Output the [X, Y] coordinate of the center of the cell containing the given text.  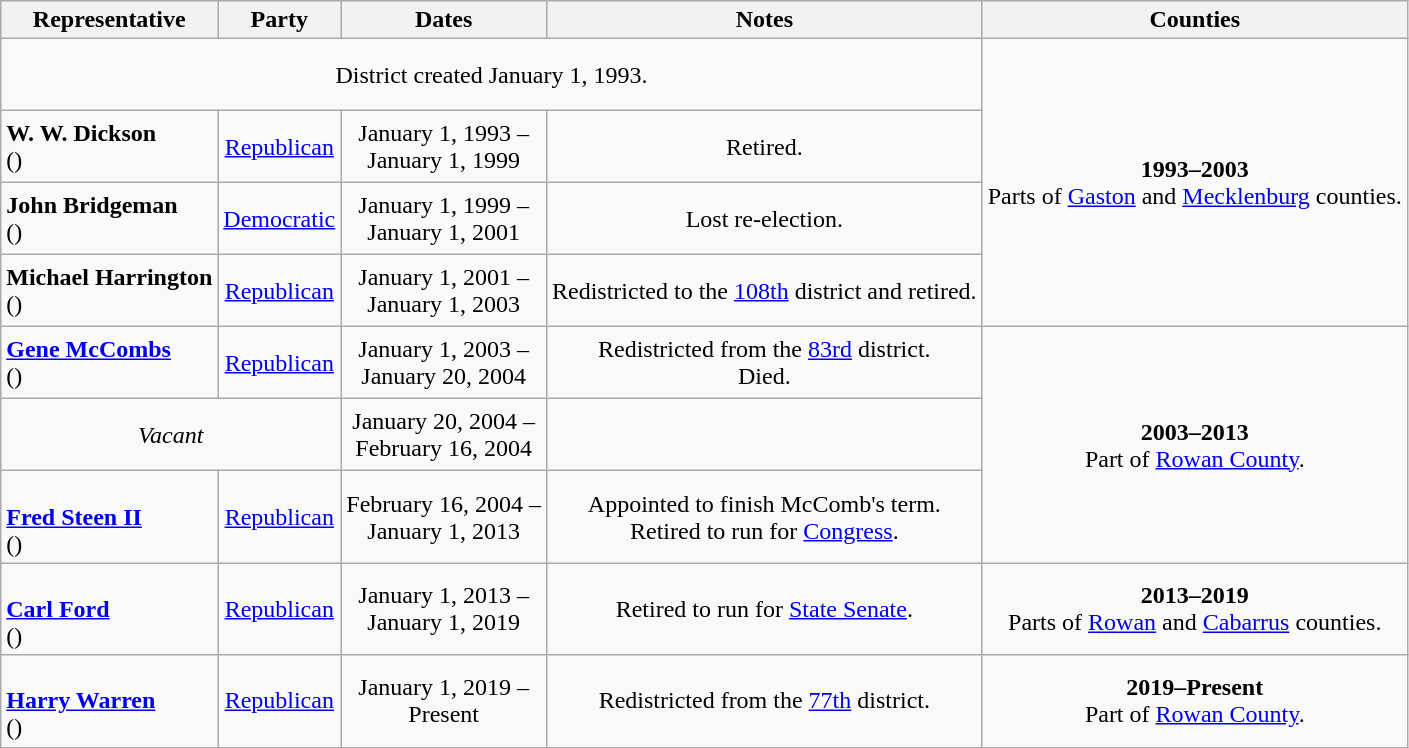
Redistricted from the 77th district. [764, 701]
John Bridgeman () [110, 219]
Michael Harrington() [110, 291]
1993–2003 Parts of Gaston and Mecklenburg counties. [1194, 183]
Party [280, 20]
Notes [764, 20]
Harry Warren() [110, 701]
2013–2019 Parts of Rowan and Cabarrus counties. [1194, 609]
February 16, 2004 – January 1, 2013 [444, 517]
January 1, 2003 – January 20, 2004 [444, 363]
January 1, 2019 – Present [444, 701]
Democratic [280, 219]
January 1, 1999 – January 1, 2001 [444, 219]
Redistricted from the 83rd district. Died. [764, 363]
District created January 1, 1993. [492, 75]
Redistricted to the 108th district and retired. [764, 291]
W. W. Dickson() [110, 147]
January 1, 2013 – January 1, 2019 [444, 609]
Appointed to finish McComb's term. Retired to run for Congress. [764, 517]
Vacant [171, 435]
Gene McCombs() [110, 363]
Carl Ford() [110, 609]
2003–2013 Part of Rowan County. [1194, 445]
Lost re-election. [764, 219]
2019–Present Part of Rowan County. [1194, 701]
Representative [110, 20]
January 1, 1993 – January 1, 1999 [444, 147]
January 1, 2001 – January 1, 2003 [444, 291]
Retired. [764, 147]
Retired to run for State Senate. [764, 609]
Dates [444, 20]
Fred Steen II() [110, 517]
January 20, 2004 – February 16, 2004 [444, 435]
Counties [1194, 20]
